Scan for the cell matching the given text and deliver its (X, Y) coordinate at center. 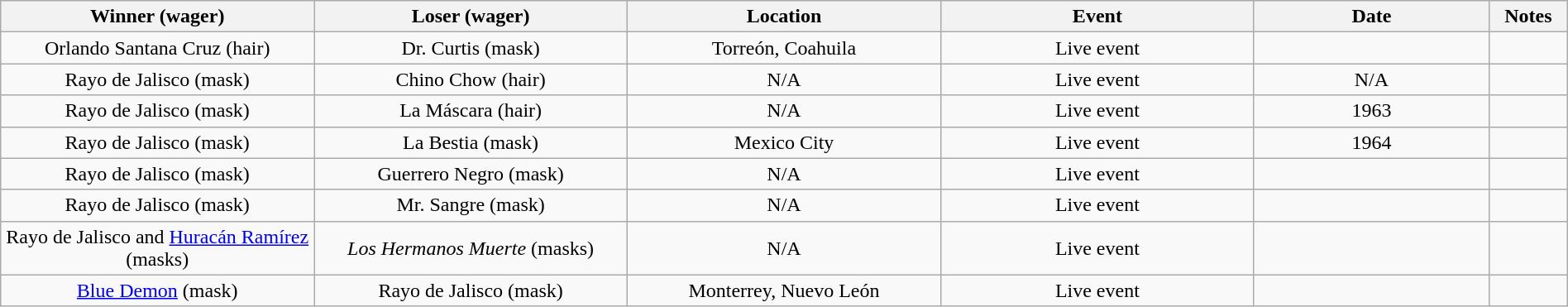
Chino Chow (hair) (471, 79)
Notes (1528, 17)
Mexico City (784, 142)
Orlando Santana Cruz (hair) (157, 48)
Location (784, 17)
La Bestia (mask) (471, 142)
Winner (wager) (157, 17)
La Máscara (hair) (471, 111)
Los Hermanos Muerte (masks) (471, 248)
Monterrey, Nuevo León (784, 290)
Loser (wager) (471, 17)
Blue Demon (mask) (157, 290)
Guerrero Negro (mask) (471, 174)
Torreón, Coahuila (784, 48)
1963 (1371, 111)
Date (1371, 17)
Dr. Curtis (mask) (471, 48)
Mr. Sangre (mask) (471, 205)
Rayo de Jalisco and Huracán Ramírez (masks) (157, 248)
Event (1097, 17)
1964 (1371, 142)
